Capture the cell that displays the provided text and extract its (x, y) central coordinate. 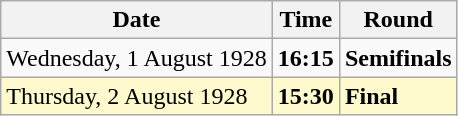
Semifinals (398, 58)
Round (398, 20)
Final (398, 96)
15:30 (306, 96)
Thursday, 2 August 1928 (137, 96)
16:15 (306, 58)
Date (137, 20)
Wednesday, 1 August 1928 (137, 58)
Time (306, 20)
